Search for the cell housing the specified text and yield its (X, Y) center coordinate. 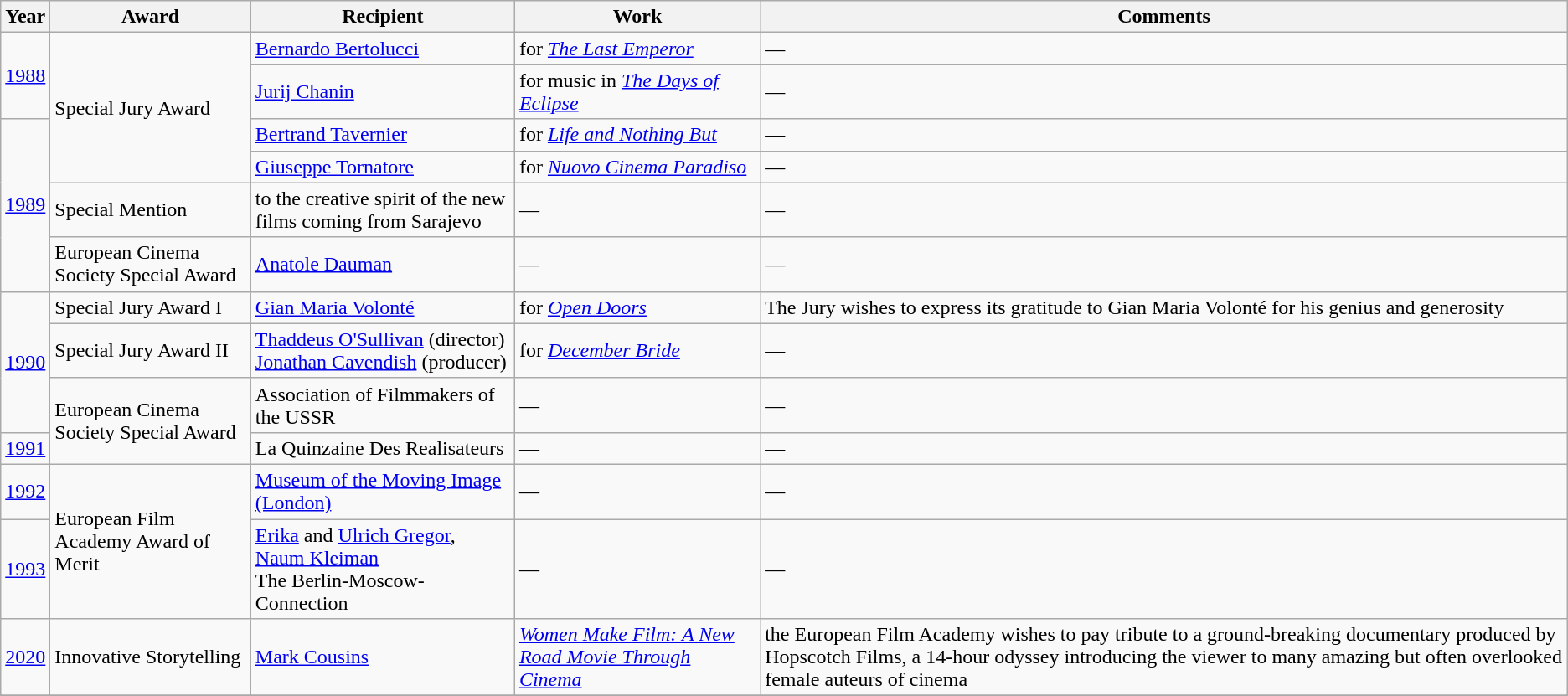
Anatole Dauman (382, 265)
for Nuovo Cinema Paradiso (637, 167)
Recipient (382, 17)
Jurij Chanin (382, 92)
2020 (25, 657)
1993 (25, 570)
for December Bride (637, 350)
Year (25, 17)
to the creative spirit of the new films coming from Sarajevo (382, 209)
European Film Academy Award of Merit (151, 541)
Thaddeus O'Sullivan (director) Jonathan Cavendish (producer) (382, 350)
for Open Doors (637, 307)
Innovative Storytelling (151, 657)
1988 (25, 75)
Mark Cousins (382, 657)
for music in The Days of Eclipse (637, 92)
1992 (25, 491)
Women Make Film: A New Road Movie Through Cinema (637, 657)
Special Mention (151, 209)
Bertrand Tavernier (382, 135)
Association of Filmmakers of the USSR (382, 405)
Giuseppe Tornatore (382, 167)
for Life and Nothing But (637, 135)
1990 (25, 362)
Bernardo Bertolucci (382, 49)
The Jury wishes to express its gratitude to Gian Maria Volonté for his genius and generosity (1164, 307)
Work (637, 17)
Special Jury Award I (151, 307)
La Quinzaine Des Realisateurs (382, 448)
1991 (25, 448)
Comments (1164, 17)
Special Jury Award (151, 107)
Award (151, 17)
1989 (25, 205)
Gian Maria Volonté (382, 307)
Erika and Ulrich Gregor, Naum Kleiman The Berlin-Moscow-Connection (382, 570)
Special Jury Award II (151, 350)
for The Last Emperor (637, 49)
Museum of the Moving Image (London) (382, 491)
